Scan for the cell matching the given text and deliver its [X, Y] coordinate at center. 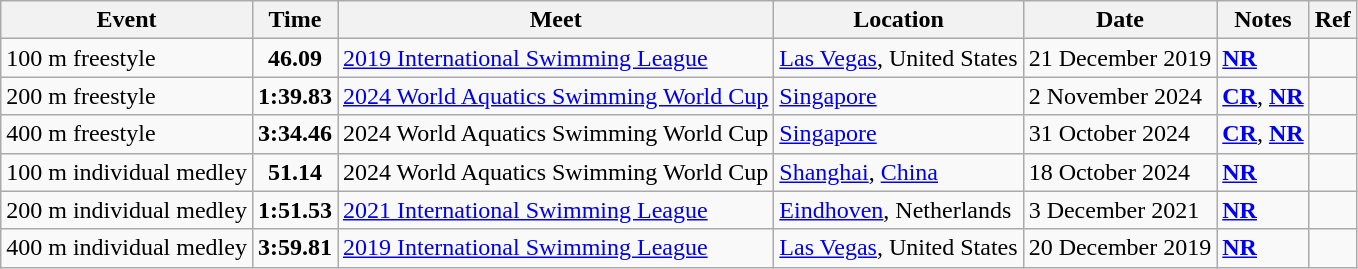
Location [898, 20]
400 m individual medley [127, 248]
3:59.81 [294, 248]
21 December 2019 [1120, 58]
2021 International Swimming League [556, 210]
Meet [556, 20]
1:51.53 [294, 210]
200 m individual medley [127, 210]
46.09 [294, 58]
200 m freestyle [127, 96]
Time [294, 20]
Ref [1332, 20]
1:39.83 [294, 96]
3 December 2021 [1120, 210]
Eindhoven, Netherlands [898, 210]
18 October 2024 [1120, 172]
2 November 2024 [1120, 96]
100 m individual medley [127, 172]
3:34.46 [294, 134]
400 m freestyle [127, 134]
51.14 [294, 172]
31 October 2024 [1120, 134]
20 December 2019 [1120, 248]
Notes [1263, 20]
100 m freestyle [127, 58]
Date [1120, 20]
Event [127, 20]
Shanghai, China [898, 172]
